Return the [X, Y] coordinate for the center point of the cell that contains the specified text.  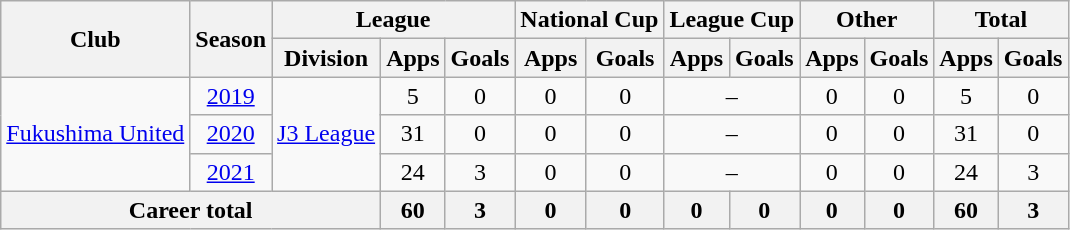
2020 [231, 134]
Season [231, 39]
League [394, 20]
J3 League [326, 134]
2019 [231, 96]
National Cup [590, 20]
Total [1001, 20]
Club [96, 39]
Other [867, 20]
Fukushima United [96, 134]
Career total [191, 210]
2021 [231, 172]
Division [326, 58]
League Cup [732, 20]
